Identify which cell holds the provided text, then report its [x, y] central coordinate. 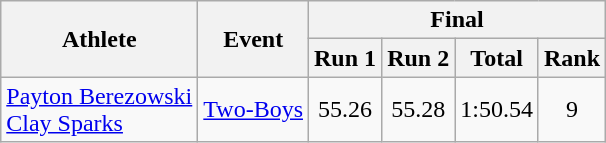
Two-Boys [254, 110]
Final [458, 20]
9 [572, 110]
Payton BerezowskiClay Sparks [100, 110]
Run 1 [346, 58]
Run 2 [418, 58]
55.28 [418, 110]
1:50.54 [497, 110]
55.26 [346, 110]
Rank [572, 58]
Athlete [100, 39]
Event [254, 39]
Total [497, 58]
